Return the (x, y) coordinate for the center point of the cell that contains the specified text.  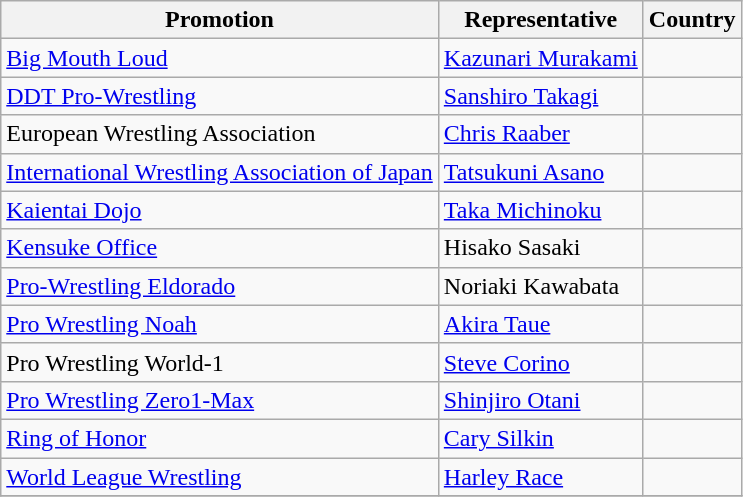
Pro Wrestling Zero1-Max (220, 400)
Ring of Honor (220, 438)
European Wrestling Association (220, 134)
Akira Taue (540, 324)
Sanshiro Takagi (540, 96)
Steve Corino (540, 362)
Pro Wrestling World-1 (220, 362)
Harley Race (540, 477)
Kaientai Dojo (220, 210)
Promotion (220, 20)
Big Mouth Loud (220, 58)
World League Wrestling (220, 477)
International Wrestling Association of Japan (220, 172)
Hisako Sasaki (540, 248)
Taka Michinoku (540, 210)
Tatsukuni Asano (540, 172)
Kazunari Murakami (540, 58)
Shinjiro Otani (540, 400)
Kensuke Office (220, 248)
Pro Wrestling Noah (220, 324)
Country (692, 20)
Representative (540, 20)
Noriaki Kawabata (540, 286)
Chris Raaber (540, 134)
DDT Pro-Wrestling (220, 96)
Pro-Wrestling Eldorado (220, 286)
Cary Silkin (540, 438)
